Pinpoint the cell where the given text exists, returning its [X, Y] midpoint coordinate. 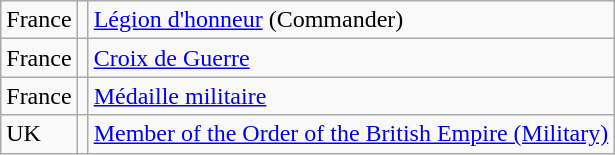
Croix de Guerre [351, 58]
Médaille militaire [351, 96]
UK [39, 134]
Member of the Order of the British Empire (Military) [351, 134]
Légion d'honneur (Commander) [351, 20]
